Pinpoint the cell where the given text exists, returning its [X, Y] midpoint coordinate. 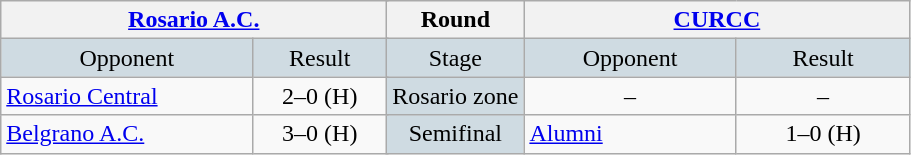
Rosario Central [127, 96]
CURCC [717, 20]
Semifinal [456, 134]
Rosario zone [456, 96]
Alumni [630, 134]
Rosario A.C. [194, 20]
3–0 (H) [320, 134]
Round [456, 20]
1–0 (H) [823, 134]
Belgrano A.C. [127, 134]
Stage [456, 58]
2–0 (H) [320, 96]
